Scan for the cell matching the given text and deliver its [X, Y] coordinate at center. 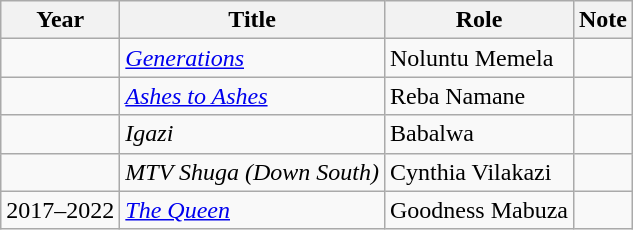
Ashes to Ashes [252, 96]
2017–2022 [60, 210]
Igazi [252, 134]
Role [478, 20]
Reba Namane [478, 96]
The Queen [252, 210]
MTV Shuga (Down South) [252, 172]
Goodness Mabuza [478, 210]
Cynthia Vilakazi [478, 172]
Year [60, 20]
Title [252, 20]
Note [602, 20]
Noluntu Memela [478, 58]
Generations [252, 58]
Babalwa [478, 134]
